Extract the [x, y] coordinate from the center of the cell holding the provided text.  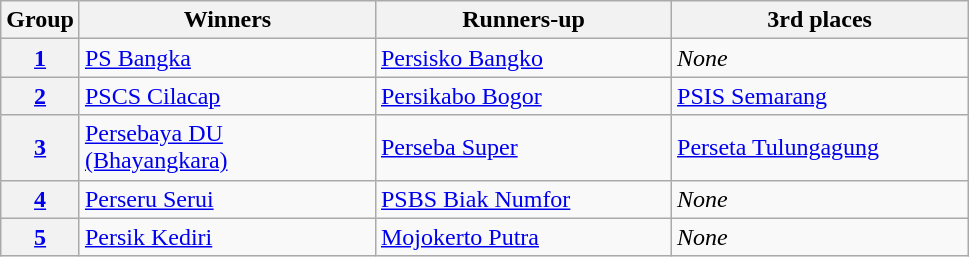
2 [40, 96]
Perseta Tulungagung [820, 148]
5 [40, 237]
Persik Kediri [227, 237]
Persikabo Bogor [523, 96]
Winners [227, 20]
Group [40, 20]
Persebaya DU (Bhayangkara) [227, 148]
PSBS Biak Numfor [523, 199]
1 [40, 58]
Runners-up [523, 20]
PS Bangka [227, 58]
Mojokerto Putra [523, 237]
Persisko Bangko [523, 58]
3rd places [820, 20]
PSIS Semarang [820, 96]
3 [40, 148]
Perseba Super [523, 148]
4 [40, 199]
PSCS Cilacap [227, 96]
Perseru Serui [227, 199]
